Output the [X, Y] coordinate of the center of the cell containing the given text.  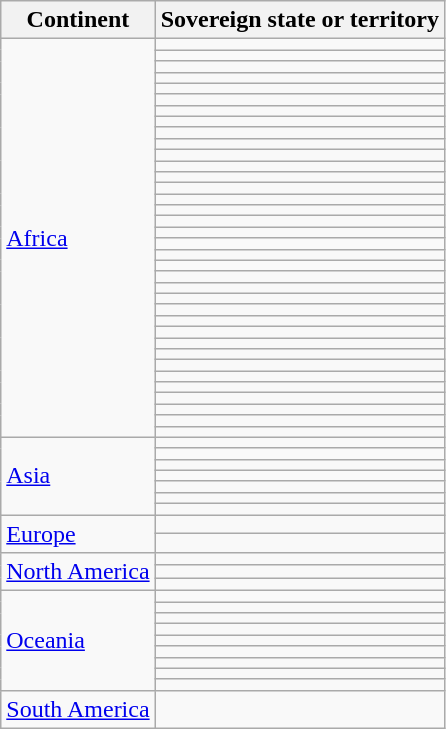
Asia [78, 476]
Continent [78, 20]
Oceania [78, 641]
Africa [78, 238]
South America [78, 709]
North America [78, 572]
Europe [78, 533]
Sovereign state or territory [300, 20]
